Locate the cell with the specified text and output its [x, y] center coordinate. 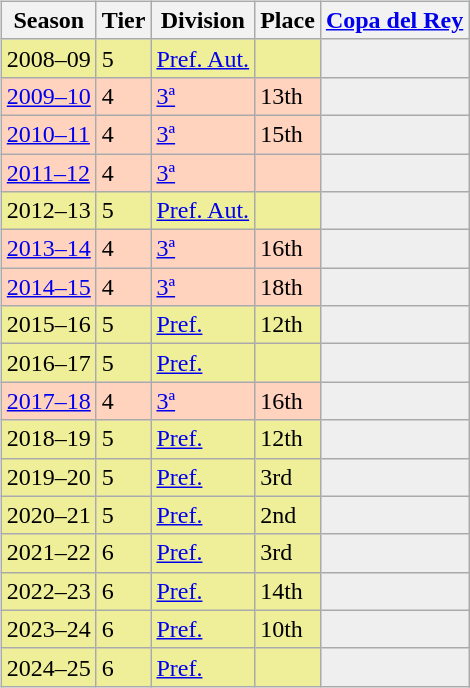
2012–13 [48, 211]
Tier [124, 20]
2020–21 [48, 515]
2023–24 [48, 629]
2022–23 [48, 591]
2021–22 [48, 553]
18th [288, 287]
2019–20 [48, 477]
2010–11 [48, 134]
2011–12 [48, 173]
14th [288, 591]
2009–10 [48, 96]
2018–19 [48, 439]
Division [203, 20]
2024–25 [48, 667]
Place [288, 20]
Season [48, 20]
2nd [288, 515]
2013–14 [48, 249]
2008–09 [48, 58]
2016–17 [48, 363]
Copa del Rey [394, 20]
10th [288, 629]
15th [288, 134]
2015–16 [48, 325]
13th [288, 96]
2014–15 [48, 287]
2017–18 [48, 401]
